For the text-containing cell, return its midpoint in [X, Y] coordinate format. 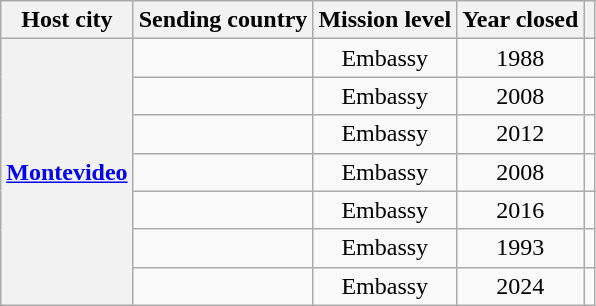
Sending country [223, 20]
Host city [67, 20]
1993 [520, 248]
1988 [520, 58]
Mission level [385, 20]
2012 [520, 134]
2024 [520, 286]
2016 [520, 210]
Montevideo [67, 172]
Year closed [520, 20]
